Locate the cell with the specified text and output its [x, y] center coordinate. 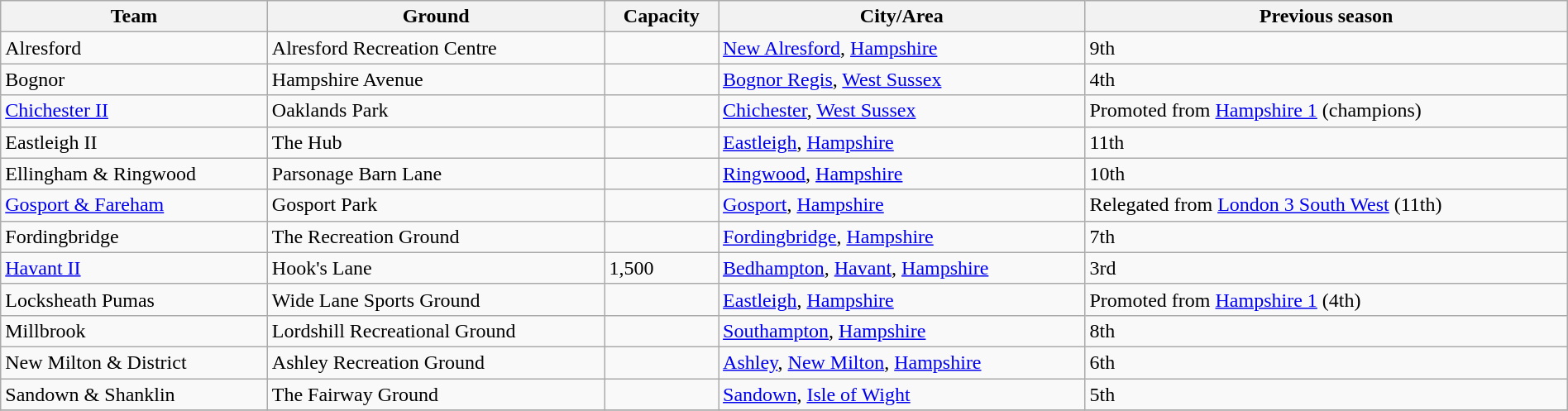
Hampshire Avenue [436, 79]
Capacity [662, 17]
Eastleigh II [134, 142]
Bognor [134, 79]
Alresford Recreation Centre [436, 48]
Oaklands Park [436, 111]
New Milton & District [134, 362]
The Fairway Ground [436, 394]
Bedhampton, Havant, Hampshire [901, 268]
Ground [436, 17]
4th [1327, 79]
10th [1327, 174]
Fordingbridge [134, 237]
Parsonage Barn Lane [436, 174]
Alresford [134, 48]
Ashley Recreation Ground [436, 362]
Chichester, West Sussex [901, 111]
9th [1327, 48]
City/Area [901, 17]
1,500 [662, 268]
Ringwood, Hampshire [901, 174]
Previous season [1327, 17]
Southampton, Hampshire [901, 331]
The Hub [436, 142]
New Alresford, Hampshire [901, 48]
Millbrook [134, 331]
Gosport, Hampshire [901, 205]
Promoted from Hampshire 1 (champions) [1327, 111]
The Recreation Ground [436, 237]
7th [1327, 237]
Hook's Lane [436, 268]
Gosport Park [436, 205]
Gosport & Fareham [134, 205]
Promoted from Hampshire 1 (4th) [1327, 299]
Team [134, 17]
8th [1327, 331]
Ashley, New Milton, Hampshire [901, 362]
3rd [1327, 268]
Bognor Regis, West Sussex [901, 79]
Chichester II [134, 111]
6th [1327, 362]
5th [1327, 394]
Relegated from London 3 South West (11th) [1327, 205]
Sandown, Isle of Wight [901, 394]
Fordingbridge, Hampshire [901, 237]
Wide Lane Sports Ground [436, 299]
11th [1327, 142]
Sandown & Shanklin [134, 394]
Havant II [134, 268]
Ellingham & Ringwood [134, 174]
Lordshill Recreational Ground [436, 331]
Locksheath Pumas [134, 299]
